Pinpoint the cell where the given text exists, returning its (X, Y) midpoint coordinate. 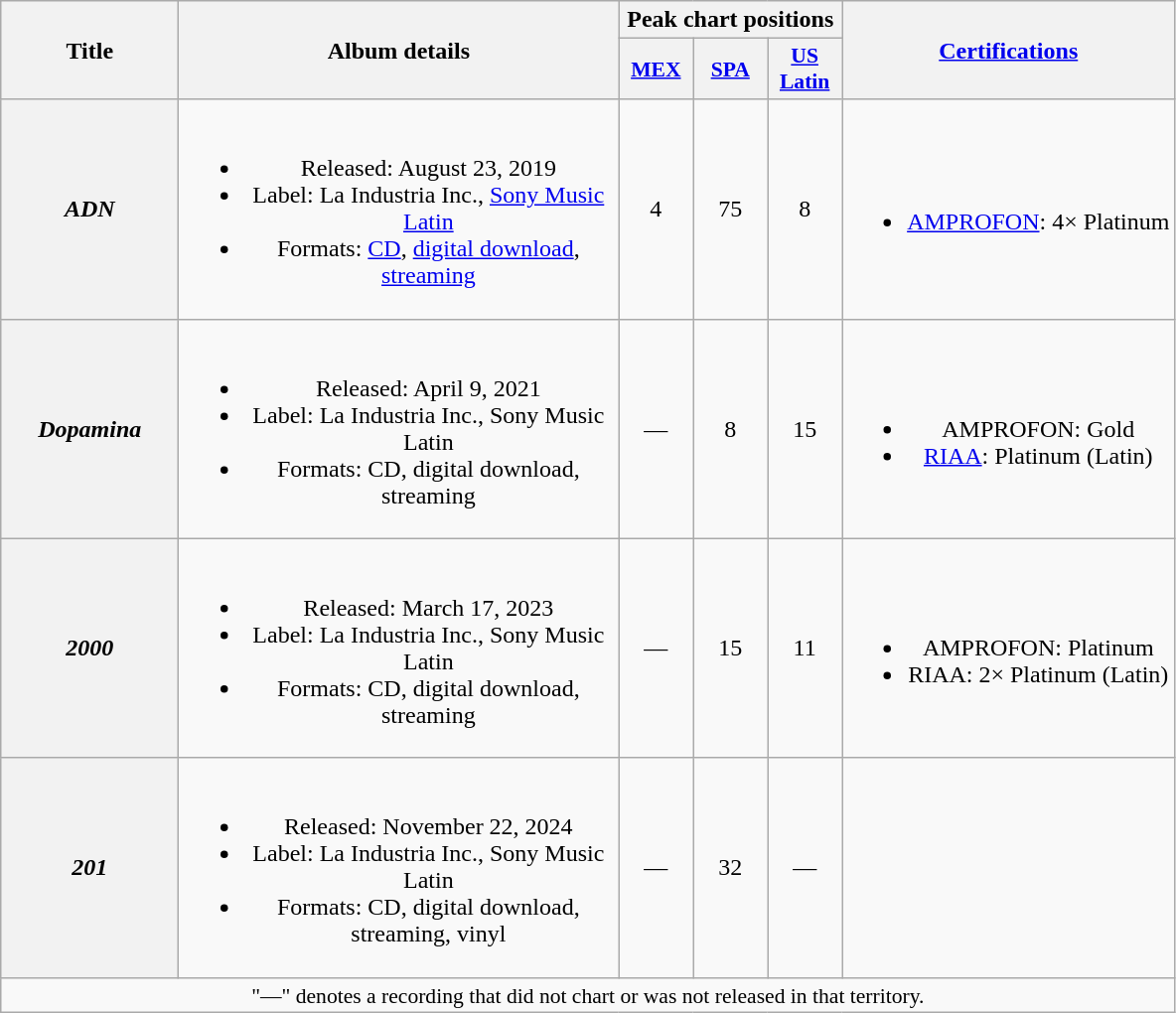
USLatin (805, 70)
Title (89, 50)
Dopamina (89, 429)
201 (89, 868)
Released: August 23, 2019Label: La Industria Inc., Sony Music LatinFormats: CD, digital download, streaming (399, 209)
4 (656, 209)
Peak chart positions (731, 20)
AMPROFON: 4× Platinum (1009, 209)
2000 (89, 648)
Album details (399, 50)
SPA (731, 70)
Released: November 22, 2024Label: La Industria Inc., Sony Music LatinFormats: CD, digital download, streaming, vinyl (399, 868)
75 (731, 209)
Released: March 17, 2023Label: La Industria Inc., Sony Music LatinFormats: CD, digital download, streaming (399, 648)
AMPROFON: PlatinumRIAA: 2× Platinum (Latin) (1009, 648)
11 (805, 648)
ADN (89, 209)
AMPROFON: GoldRIAA: Platinum (Latin) (1009, 429)
Released: April 9, 2021Label: La Industria Inc., Sony Music LatinFormats: CD, digital download, streaming (399, 429)
MEX (656, 70)
"—" denotes a recording that did not chart or was not released in that territory. (588, 995)
Certifications (1009, 50)
32 (731, 868)
